Identify which cell holds the provided text, then report its (X, Y) central coordinate. 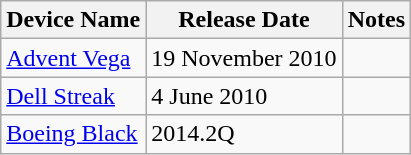
Release Date (244, 20)
Notes (376, 20)
19 November 2010 (244, 58)
Boeing Black (74, 134)
2014.2Q (244, 134)
4 June 2010 (244, 96)
Device Name (74, 20)
Advent Vega (74, 58)
Dell Streak (74, 96)
